Provide the (x, y) coordinate of the cell's center where the given text is located.  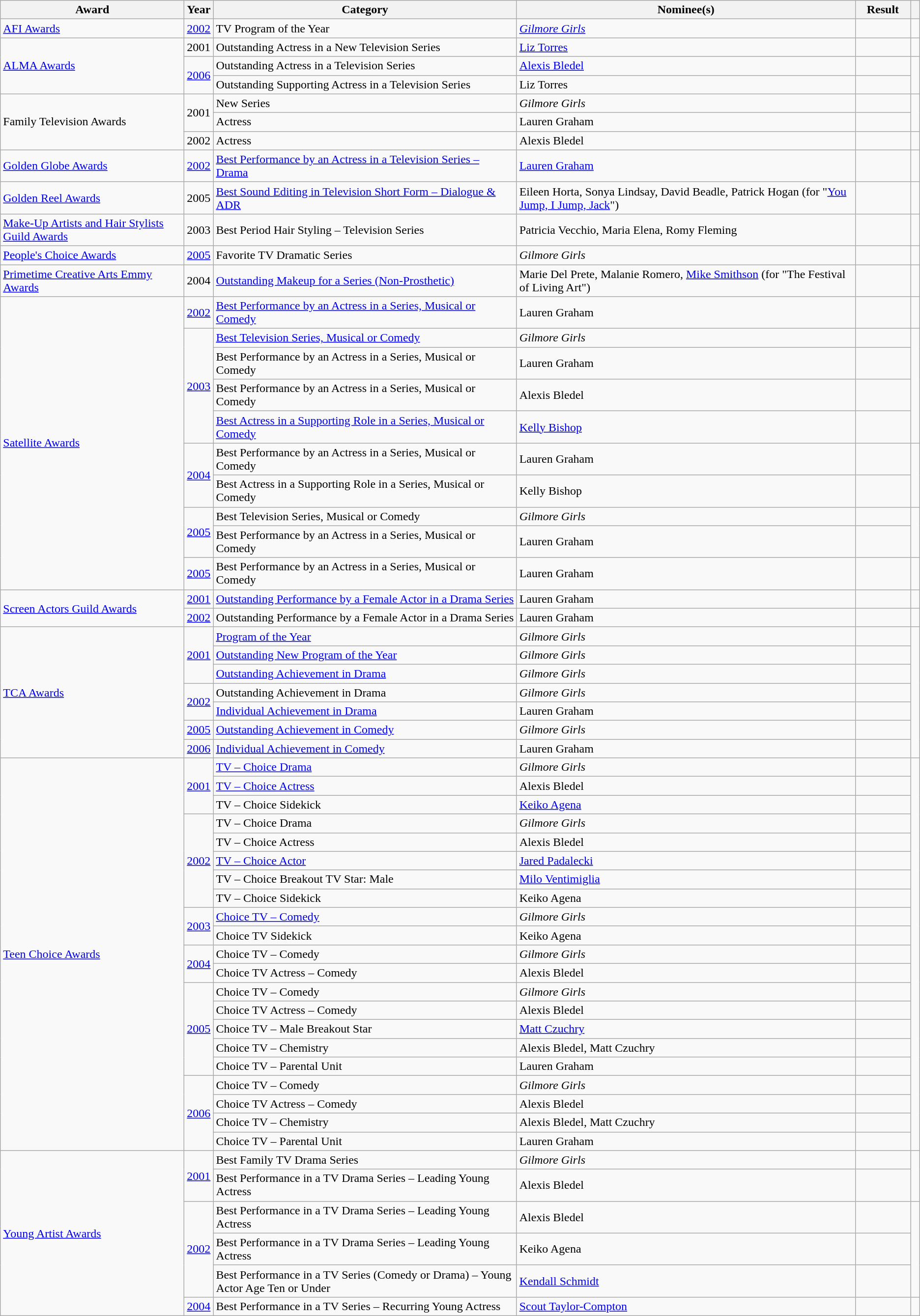
Outstanding Supporting Actress in a Television Series (365, 84)
Kendall Schmidt (686, 1281)
Best Family TV Drama Series (365, 1160)
Young Artist Awards (92, 1233)
Patricia Vecchio, Maria Elena, Romy Fleming (686, 230)
TV Program of the Year (365, 28)
TCA Awards (92, 692)
Screen Actors Guild Awards (92, 608)
ALMA Awards (92, 66)
AFI Awards (92, 28)
Outstanding Actress in a New Television Series (365, 47)
New Series (365, 103)
TV – Choice Actor (365, 861)
TV – Choice Breakout TV Star: Male (365, 879)
Nominee(s) (686, 10)
Golden Reel Awards (92, 197)
Individual Achievement in Comedy (365, 749)
Best Sound Editing in Television Short Form – Dialogue & ADR (365, 197)
Golden Globe Awards (92, 166)
Jared Padalecki (686, 861)
Primetime Creative Arts Emmy Awards (92, 280)
Satellite Awards (92, 443)
Category (365, 10)
Family Television Awards (92, 122)
Outstanding Actress in a Television Series (365, 66)
Best Period Hair Styling – Television Series (365, 230)
Result (883, 10)
Outstanding Makeup for a Series (Non-Prosthetic) (365, 280)
Make-Up Artists and Hair Stylists Guild Awards (92, 230)
Program of the Year (365, 636)
Favorite TV Dramatic Series (365, 255)
Award (92, 10)
Outstanding New Program of the Year (365, 655)
Best Performance in a TV Series (Comedy or Drama) – Young Actor Age Ten or Under (365, 1281)
Individual Achievement in Drama (365, 711)
Outstanding Achievement in Comedy (365, 730)
Eileen Horta, Sonya Lindsay, David Beadle, Patrick Hogan (for "You Jump, I Jump, Jack") (686, 197)
Best Performance by an Actress in a Television Series – Drama (365, 166)
Marie Del Prete, Malanie Romero, Mike Smithson (for "The Festival of Living Art") (686, 280)
Best Performance in a TV Series – Recurring Young Actress (365, 1306)
Matt Czuchry (686, 1029)
People's Choice Awards (92, 255)
Year (199, 10)
Choice TV – Male Breakout Star (365, 1029)
Milo Ventimiglia (686, 879)
Scout Taylor-Compton (686, 1306)
Teen Choice Awards (92, 954)
Choice TV Sidekick (365, 935)
